Determine the [x, y] coordinate at the center of the cell enclosing the given text.  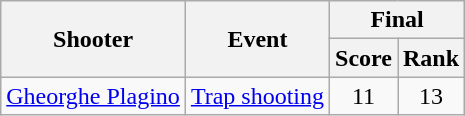
13 [432, 96]
Shooter [94, 39]
Final [398, 20]
Gheorghe Plagino [94, 96]
Score [364, 58]
Rank [432, 58]
Trap shooting [257, 96]
Event [257, 39]
11 [364, 96]
